Determine the (X, Y) coordinate at the center of the cell enclosing the given text.  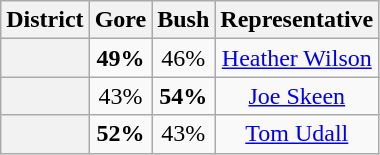
Gore (120, 20)
49% (120, 58)
54% (184, 96)
Representative (297, 20)
Tom Udall (297, 134)
Joe Skeen (297, 96)
Bush (184, 20)
District (45, 20)
Heather Wilson (297, 58)
46% (184, 58)
52% (120, 134)
